Search for the cell housing the specified text and yield its (X, Y) center coordinate. 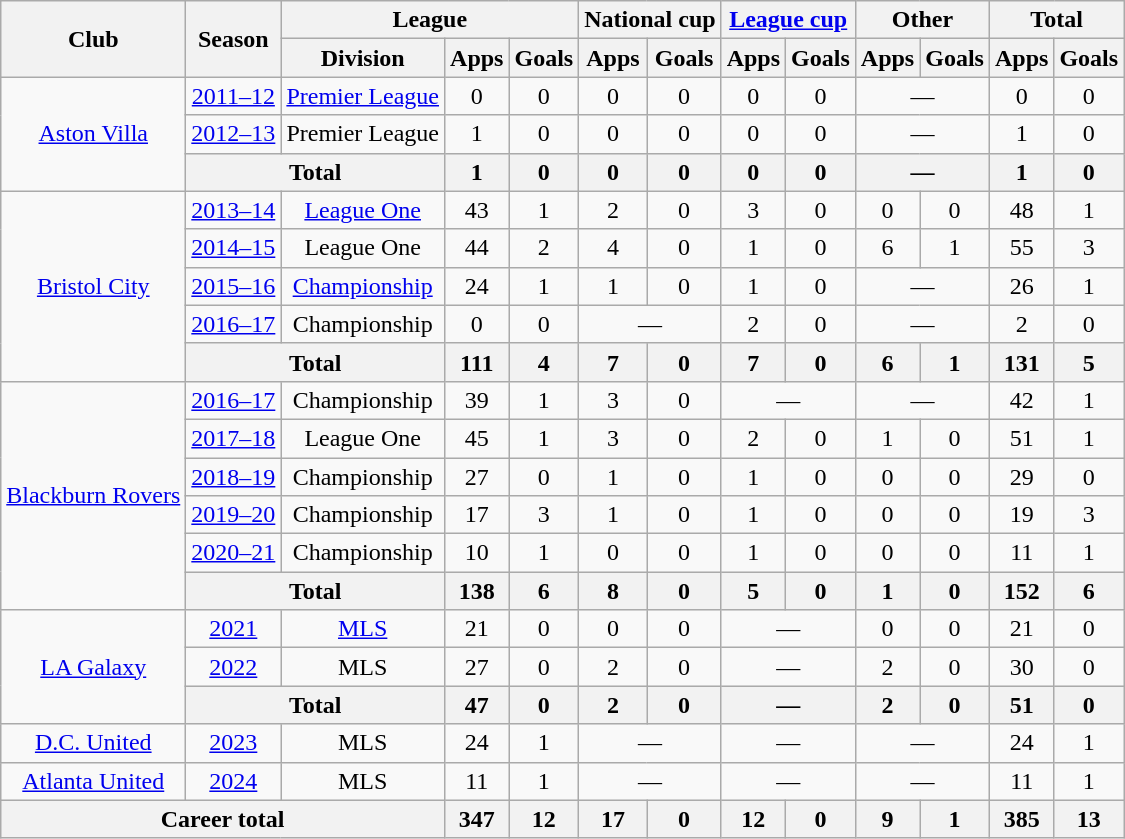
2023 (234, 743)
45 (477, 438)
League cup (788, 20)
30 (1021, 667)
47 (477, 705)
29 (1021, 477)
Season (234, 39)
347 (477, 819)
Club (94, 39)
Other (922, 20)
19 (1021, 515)
2018–19 (234, 477)
2017–18 (234, 438)
2013–14 (234, 210)
8 (613, 591)
Division (363, 58)
48 (1021, 210)
2015–16 (234, 286)
39 (477, 400)
2012–13 (234, 134)
44 (477, 248)
League (430, 20)
131 (1021, 362)
26 (1021, 286)
Atlanta United (94, 781)
2019–20 (234, 515)
2020–21 (234, 553)
152 (1021, 591)
2011–12 (234, 96)
2022 (234, 667)
43 (477, 210)
2014–15 (234, 248)
55 (1021, 248)
385 (1021, 819)
Bristol City (94, 286)
Blackburn Rovers (94, 495)
9 (887, 819)
111 (477, 362)
D.C. United (94, 743)
42 (1021, 400)
LA Galaxy (94, 667)
Career total (223, 819)
13 (1089, 819)
138 (477, 591)
2021 (234, 629)
10 (477, 553)
National cup (650, 20)
Aston Villa (94, 134)
2024 (234, 781)
